Provide the (X, Y) coordinate of the cell's center where the given text is located.  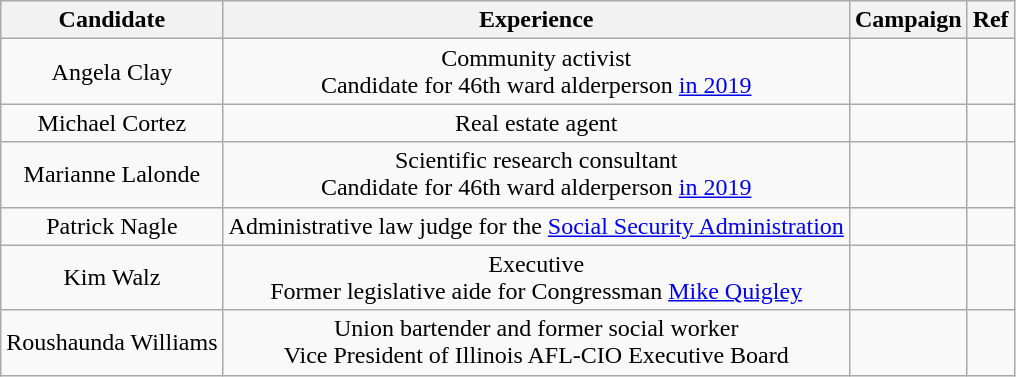
Real estate agent (536, 123)
Campaign (908, 20)
Angela Clay (112, 72)
Scientific research consultantCandidate for 46th ward alderperson in 2019 (536, 174)
Michael Cortez (112, 123)
Union bartender and former social workerVice President of Illinois AFL-CIO Executive Board (536, 342)
Patrick Nagle (112, 226)
Marianne Lalonde (112, 174)
Roushaunda Williams (112, 342)
Administrative law judge for the Social Security Administration (536, 226)
Experience (536, 20)
Community activistCandidate for 46th ward alderperson in 2019 (536, 72)
Candidate (112, 20)
Kim Walz (112, 278)
ExecutiveFormer legislative aide for Congressman Mike Quigley (536, 278)
Ref (990, 20)
